Pinpoint the cell where the given text exists, returning its [X, Y] midpoint coordinate. 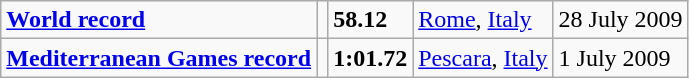
World record [159, 20]
1:01.72 [370, 58]
Pescara, Italy [483, 58]
28 July 2009 [620, 20]
Mediterranean Games record [159, 58]
Rome, Italy [483, 20]
58.12 [370, 20]
1 July 2009 [620, 58]
